Capture the cell that displays the provided text and extract its [X, Y] central coordinate. 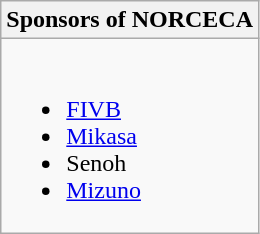
FIVBMikasaSenohMizuno [130, 136]
Sponsors of NORCECA [130, 20]
